Determine the (x, y) coordinate at the center of the cell enclosing the given text.  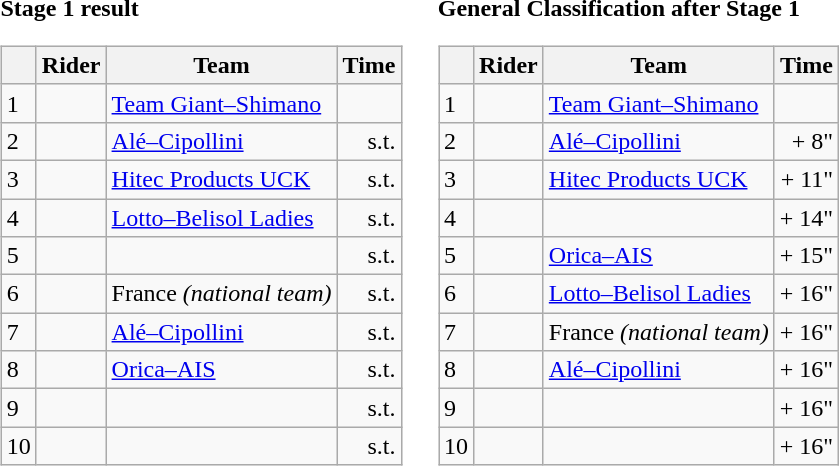
+ 14" (806, 217)
+ 11" (806, 179)
+ 15" (806, 256)
+ 8" (806, 141)
